Find where the given text appears and provide that cell's center as (X, Y) coordinate. 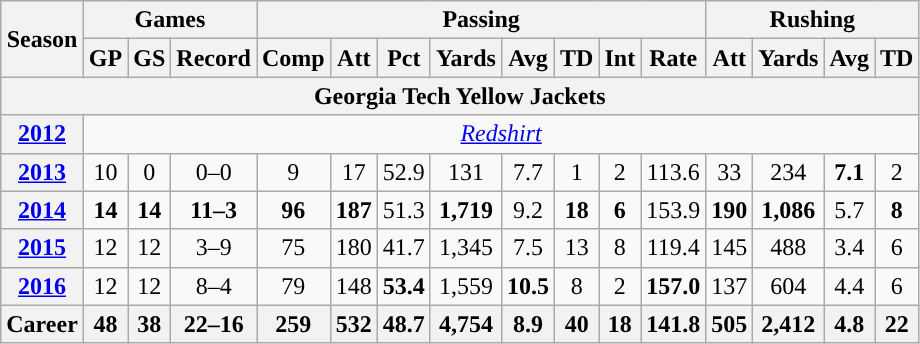
4,754 (466, 324)
Rate (674, 58)
7.1 (850, 172)
2014 (42, 210)
119.4 (674, 248)
532 (354, 324)
75 (293, 248)
8.9 (528, 324)
259 (293, 324)
180 (354, 248)
9.2 (528, 210)
4.4 (850, 286)
GS (150, 58)
604 (788, 286)
Int (620, 58)
22 (896, 324)
1,345 (466, 248)
Pct (404, 58)
190 (730, 210)
113.6 (674, 172)
96 (293, 210)
GP (105, 58)
2016 (42, 286)
Georgia Tech Yellow Jackets (460, 96)
7.7 (528, 172)
3–9 (214, 248)
157.0 (674, 286)
17 (354, 172)
234 (788, 172)
Record (214, 58)
52.9 (404, 172)
2013 (42, 172)
48 (105, 324)
2,412 (788, 324)
488 (788, 248)
Comp (293, 58)
Rushing (812, 20)
7.5 (528, 248)
1,559 (466, 286)
Passing (480, 20)
48.7 (404, 324)
79 (293, 286)
51.3 (404, 210)
8–4 (214, 286)
2015 (42, 248)
153.9 (674, 210)
Season (42, 39)
Redshirt (501, 134)
33 (730, 172)
11–3 (214, 210)
5.7 (850, 210)
13 (577, 248)
1,086 (788, 210)
148 (354, 286)
0–0 (214, 172)
10.5 (528, 286)
53.4 (404, 286)
41.7 (404, 248)
10 (105, 172)
1 (577, 172)
2012 (42, 134)
145 (730, 248)
Games (170, 20)
38 (150, 324)
1,719 (466, 210)
Career (42, 324)
0 (150, 172)
187 (354, 210)
137 (730, 286)
505 (730, 324)
3.4 (850, 248)
40 (577, 324)
22–16 (214, 324)
9 (293, 172)
4.8 (850, 324)
131 (466, 172)
141.8 (674, 324)
